Output the [x, y] coordinate of the center of the cell containing the given text.  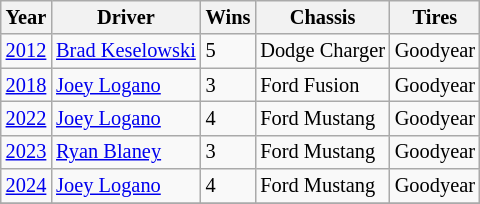
Dodge Charger [322, 51]
2018 [26, 85]
Chassis [322, 17]
2023 [26, 152]
Brad Keselowski [126, 51]
Ryan Blaney [126, 152]
Wins [228, 17]
Year [26, 17]
2012 [26, 51]
Driver [126, 17]
2022 [26, 118]
Tires [435, 17]
2024 [26, 186]
Ford Fusion [322, 85]
5 [228, 51]
